Provide the [x, y] coordinate of the cell's center where the given text is located.  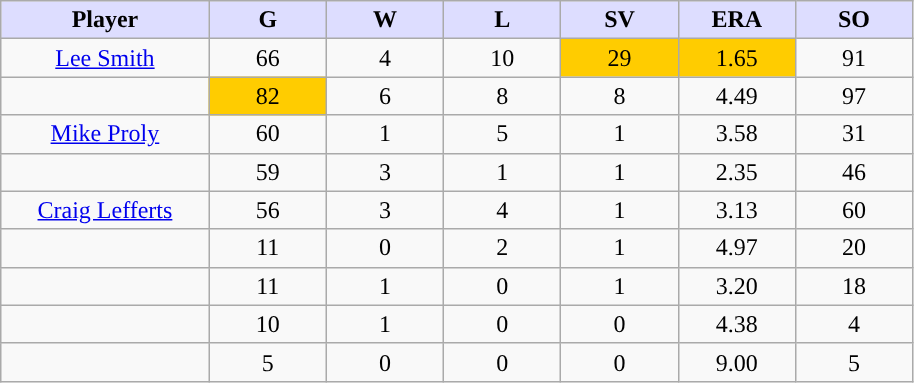
W [384, 20]
66 [268, 58]
2.35 [736, 172]
97 [854, 96]
Lee Smith [105, 58]
59 [268, 172]
46 [854, 172]
Player [105, 20]
3.20 [736, 286]
20 [854, 248]
82 [268, 96]
Craig Lefferts [105, 210]
1.65 [736, 58]
L [502, 20]
4.97 [736, 248]
6 [384, 96]
18 [854, 286]
3.58 [736, 134]
G [268, 20]
ERA [736, 20]
4.49 [736, 96]
Mike Proly [105, 134]
29 [620, 58]
3.13 [736, 210]
31 [854, 134]
4.38 [736, 324]
56 [268, 210]
91 [854, 58]
SV [620, 20]
9.00 [736, 362]
SO [854, 20]
2 [502, 248]
